Pinpoint the cell where the given text exists, returning its [x, y] midpoint coordinate. 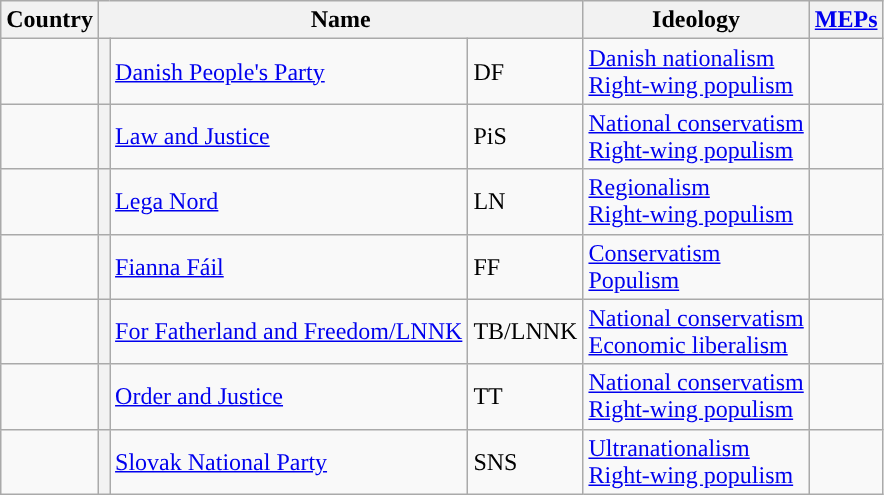
LN [526, 202]
TT [526, 396]
Order and Justice [289, 396]
UltranationalismRight-wing populism [696, 462]
MEPs [846, 20]
DF [526, 72]
Country [50, 20]
Danish People's Party [289, 72]
RegionalismRight-wing populism [696, 202]
National conservatismEconomic liberalism [696, 332]
FF [526, 266]
Law and Justice [289, 136]
TB/LNNK [526, 332]
For Fatherland and Freedom/LNNK [289, 332]
ConservatismPopulism [696, 266]
SNS [526, 462]
Name [340, 20]
Slovak National Party [289, 462]
Lega Nord [289, 202]
Fianna Fáil [289, 266]
PiS [526, 136]
Ideology [696, 20]
Danish nationalismRight-wing populism [696, 72]
